Locate the cell with the specified text and output its (x, y) center coordinate. 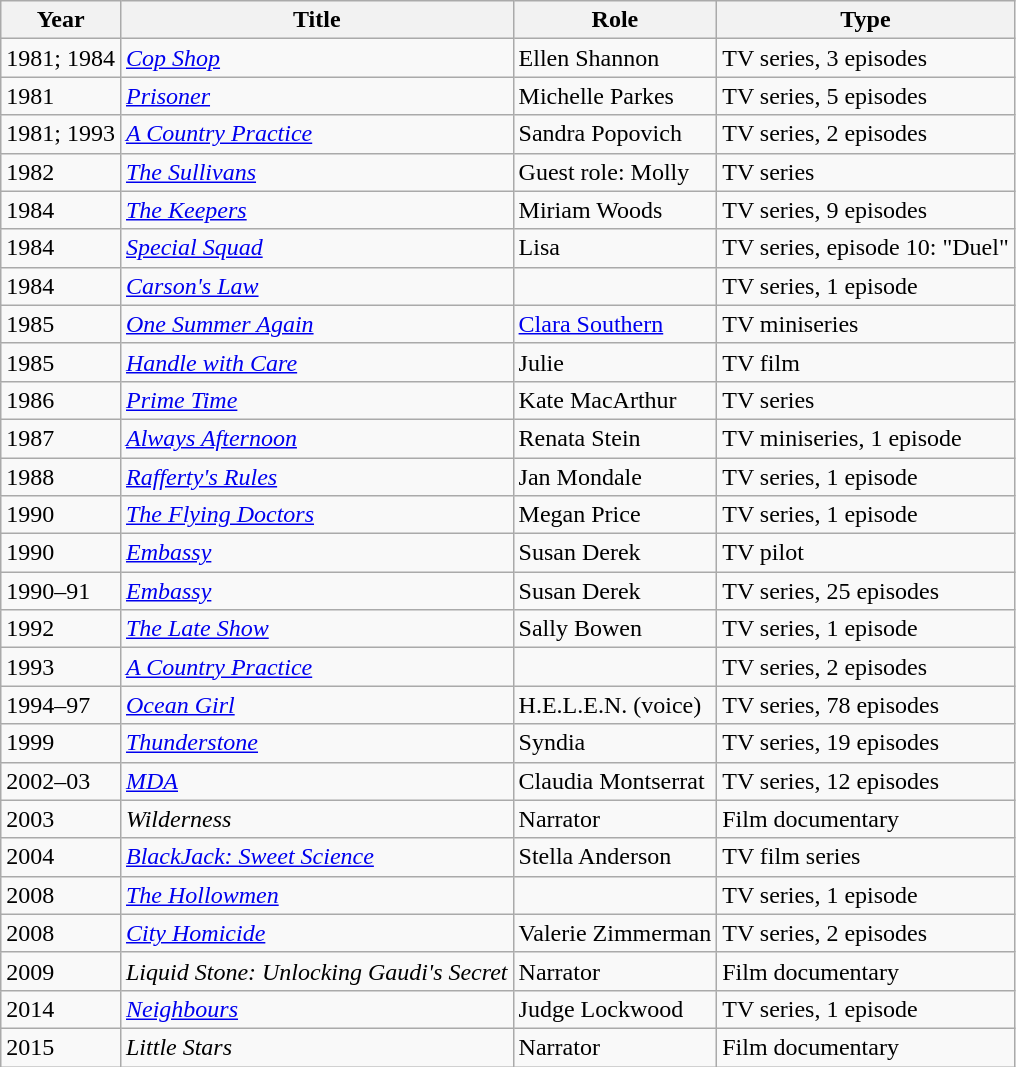
Kate MacArthur (615, 400)
Little Stars (316, 1047)
TV series, 19 episodes (866, 743)
1981 (61, 96)
1994–97 (61, 705)
Syndia (615, 743)
2003 (61, 819)
1981; 1984 (61, 58)
Thunderstone (316, 743)
TV series, 3 episodes (866, 58)
TV pilot (866, 553)
Always Afternoon (316, 438)
Guest role: Molly (615, 172)
Claudia Montserrat (615, 781)
1987 (61, 438)
Carson's Law (316, 286)
Special Squad (316, 248)
Liquid Stone: Unlocking Gaudi's Secret (316, 971)
Valerie Zimmerman (615, 933)
TV miniseries, 1 episode (866, 438)
The Sullivans (316, 172)
2004 (61, 857)
Sally Bowen (615, 629)
2002–03 (61, 781)
Rafferty's Rules (316, 477)
The Late Show (316, 629)
Ellen Shannon (615, 58)
Neighbours (316, 1009)
TV series, 5 episodes (866, 96)
1982 (61, 172)
The Hollowmen (316, 895)
TV film (866, 362)
Megan Price (615, 515)
1992 (61, 629)
Jan Mondale (615, 477)
Prisoner (316, 96)
Miriam Woods (615, 210)
2014 (61, 1009)
Cop Shop (316, 58)
TV series, 25 episodes (866, 591)
Michelle Parkes (615, 96)
One Summer Again (316, 324)
Renata Stein (615, 438)
TV film series (866, 857)
Year (61, 20)
The Keepers (316, 210)
The Flying Doctors (316, 515)
TV series, 78 episodes (866, 705)
Wilderness (316, 819)
2015 (61, 1047)
TV series, 12 episodes (866, 781)
City Homicide (316, 933)
Role (615, 20)
MDA (316, 781)
1986 (61, 400)
TV miniseries (866, 324)
Clara Southern (615, 324)
TV series, 9 episodes (866, 210)
Title (316, 20)
Julie (615, 362)
2009 (61, 971)
1990–91 (61, 591)
1993 (61, 667)
1999 (61, 743)
Handle with Care (316, 362)
TV series, episode 10: "Duel" (866, 248)
H.E.L.E.N. (voice) (615, 705)
Judge Lockwood (615, 1009)
Sandra Popovich (615, 134)
BlackJack: Sweet Science (316, 857)
1981; 1993 (61, 134)
1988 (61, 477)
Stella Anderson (615, 857)
Lisa (615, 248)
Prime Time (316, 400)
Ocean Girl (316, 705)
Type (866, 20)
